Detect which cell encompasses the target text, then output its (x, y) center coordinate. 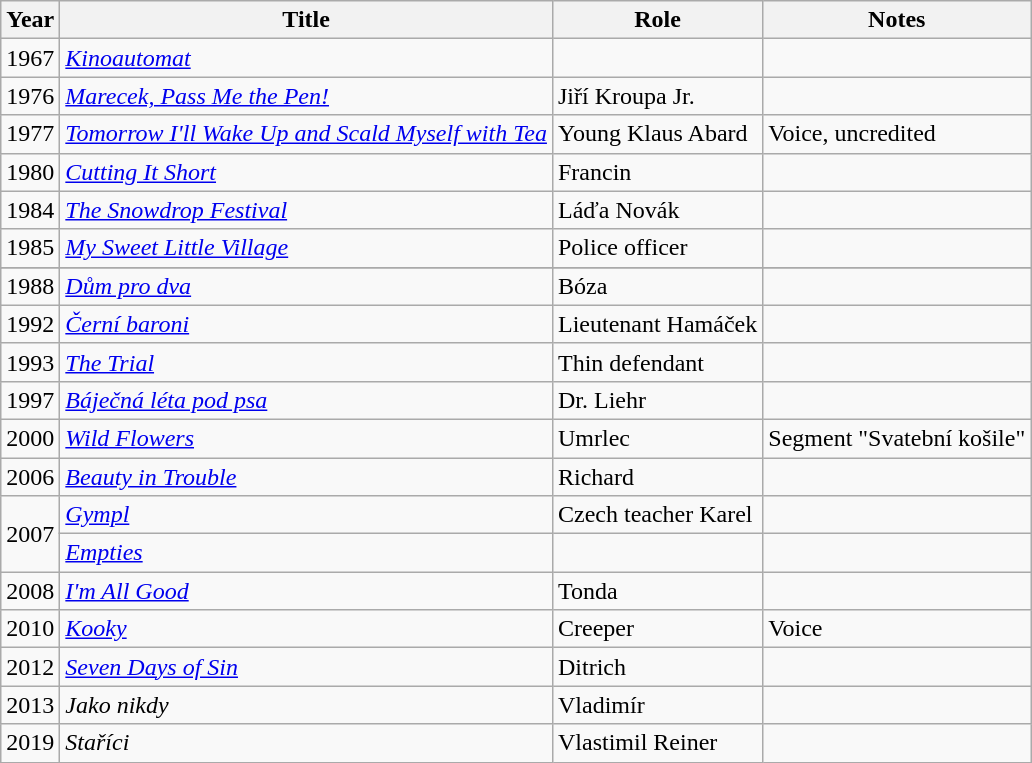
Staříci (306, 743)
2006 (30, 477)
2010 (30, 629)
1984 (30, 210)
1992 (30, 324)
The Snowdrop Festival (306, 210)
Vladimír (657, 705)
1967 (30, 58)
1977 (30, 134)
1985 (30, 248)
Cutting It Short (306, 172)
Láďa Novák (657, 210)
1997 (30, 400)
Francin (657, 172)
1976 (30, 96)
Empties (306, 553)
Segment "Svatební košile" (897, 438)
Notes (897, 20)
Wild Flowers (306, 438)
Tomorrow I'll Wake Up and Scald Myself with Tea (306, 134)
Voice (897, 629)
Kooky (306, 629)
My Sweet Little Village (306, 248)
Vlastimil Reiner (657, 743)
Jako nikdy (306, 705)
Title (306, 20)
Jiří Kroupa Jr. (657, 96)
Kinoautomat (306, 58)
1993 (30, 362)
Dům pro dva (306, 286)
2008 (30, 591)
Thin defendant (657, 362)
Bóza (657, 286)
Umrlec (657, 438)
1980 (30, 172)
Černí baroni (306, 324)
2019 (30, 743)
Beauty in Trouble (306, 477)
Voice, uncredited (897, 134)
Dr. Liehr (657, 400)
2000 (30, 438)
1988 (30, 286)
2013 (30, 705)
Ditrich (657, 667)
Tonda (657, 591)
Báječná léta pod psa (306, 400)
Seven Days of Sin (306, 667)
Young Klaus Abard (657, 134)
Richard (657, 477)
Creeper (657, 629)
2007 (30, 534)
I'm All Good (306, 591)
Year (30, 20)
Role (657, 20)
Lieutenant Hamáček (657, 324)
The Trial (306, 362)
Czech teacher Karel (657, 515)
Police officer (657, 248)
Marecek, Pass Me the Pen! (306, 96)
2012 (30, 667)
Gympl (306, 515)
